For the text-containing cell, return its midpoint in [x, y] coordinate format. 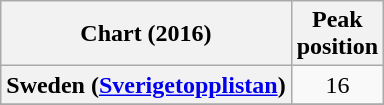
Chart (2016) [146, 34]
16 [337, 85]
Peakposition [337, 34]
Sweden (Sverigetopplistan) [146, 85]
